Detect which cell encompasses the target text, then output its (x, y) center coordinate. 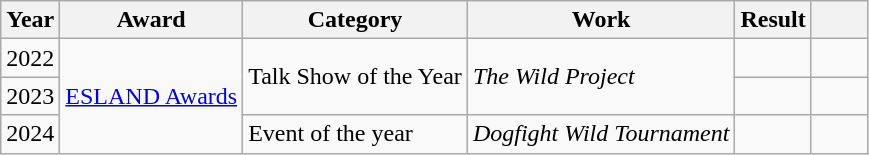
Event of the year (356, 134)
ESLAND Awards (152, 96)
2023 (30, 96)
Work (601, 20)
Year (30, 20)
Award (152, 20)
Category (356, 20)
Result (773, 20)
Talk Show of the Year (356, 77)
The Wild Project (601, 77)
2024 (30, 134)
Dogfight Wild Tournament (601, 134)
2022 (30, 58)
